Extract the (x, y) coordinate from the center of the cell holding the provided text.  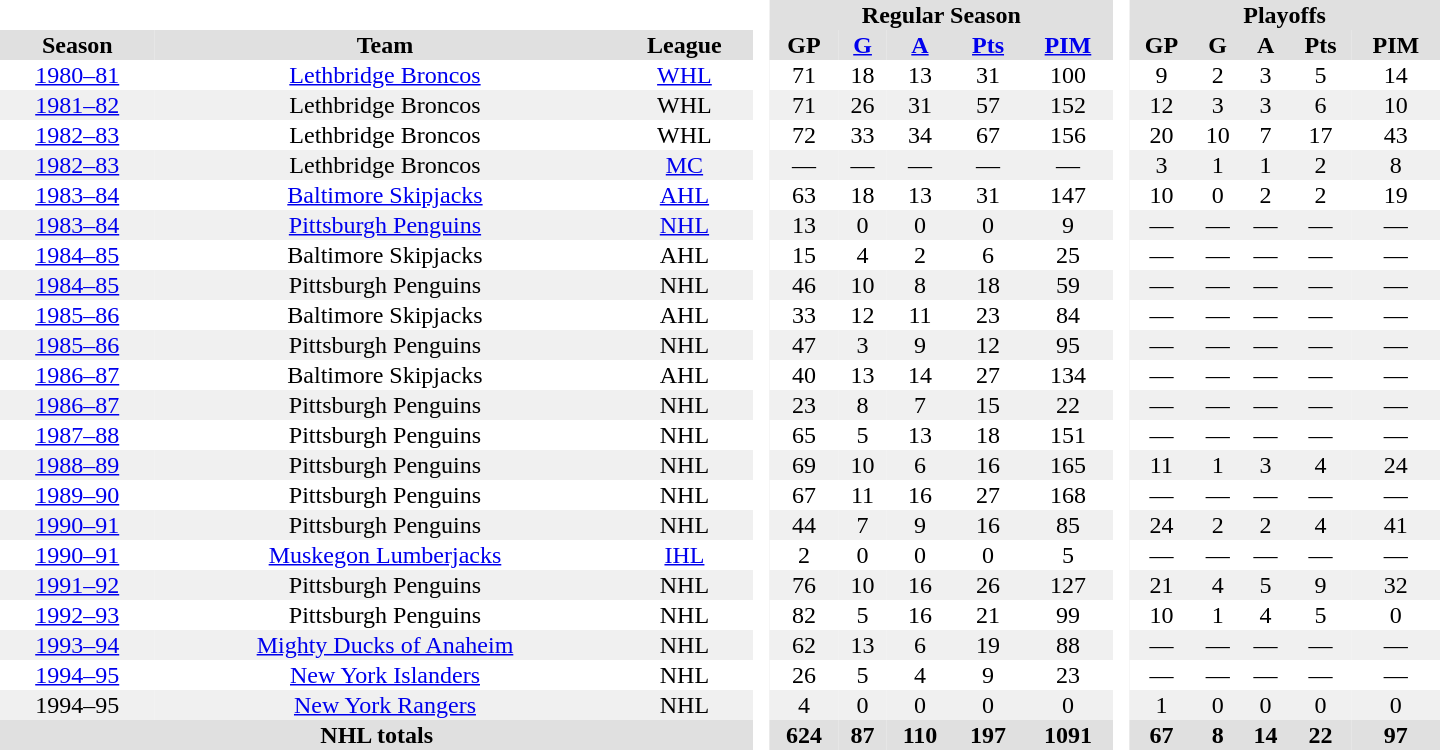
57 (988, 105)
59 (1068, 285)
84 (1068, 315)
Team (384, 45)
IHL (684, 555)
Playoffs (1284, 15)
Season (77, 45)
46 (804, 285)
League (684, 45)
1987–88 (77, 435)
43 (1396, 135)
MC (684, 165)
62 (804, 645)
168 (1068, 495)
95 (1068, 345)
72 (804, 135)
1989–90 (77, 495)
1091 (1068, 735)
134 (1068, 375)
110 (920, 735)
82 (804, 615)
40 (804, 375)
44 (804, 525)
624 (804, 735)
NHL totals (376, 735)
152 (1068, 105)
76 (804, 585)
New York Islanders (384, 675)
New York Rangers (384, 705)
20 (1161, 135)
197 (988, 735)
1992–93 (77, 615)
63 (804, 195)
165 (1068, 465)
65 (804, 435)
34 (920, 135)
1981–82 (77, 105)
87 (863, 735)
32 (1396, 585)
85 (1068, 525)
147 (1068, 195)
1988–89 (77, 465)
69 (804, 465)
41 (1396, 525)
88 (1068, 645)
127 (1068, 585)
Regular Season (941, 15)
151 (1068, 435)
Mighty Ducks of Anaheim (384, 645)
1980–81 (77, 75)
156 (1068, 135)
47 (804, 345)
1991–92 (77, 585)
Muskegon Lumberjacks (384, 555)
17 (1321, 135)
97 (1396, 735)
100 (1068, 75)
99 (1068, 615)
25 (1068, 255)
1993–94 (77, 645)
